Detect which cell encompasses the target text, then output its [X, Y] center coordinate. 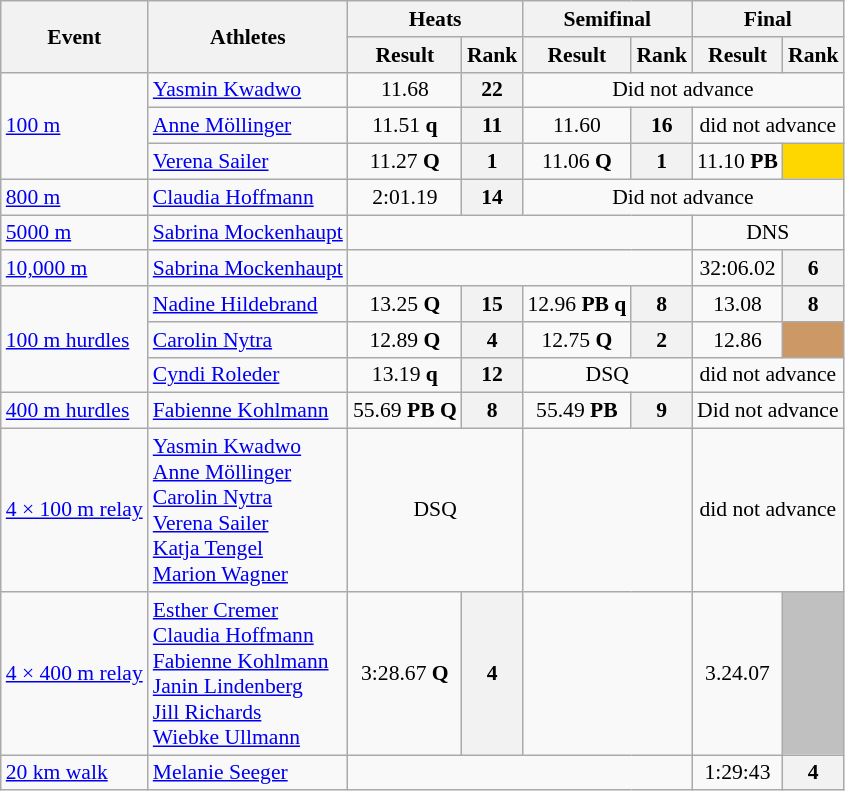
Esther CremerClaudia HoffmannFabienne KohlmannJanin LindenbergJill RichardsWiebke Ullmann [248, 674]
13.25 Q [405, 304]
Nadine Hildebrand [248, 304]
Final [768, 19]
11.60 [576, 126]
6 [814, 269]
Athletes [248, 36]
16 [662, 126]
800 m [74, 197]
55.49 PB [576, 411]
3.24.07 [738, 674]
15 [492, 304]
Heats [435, 19]
Claudia Hoffmann [248, 197]
12.89 Q [405, 340]
Anne Möllinger [248, 126]
13.19 q [405, 375]
2 [662, 340]
Cyndi Roleder [248, 375]
11.51 q [405, 126]
Melanie Seeger [248, 773]
4 × 400 m relay [74, 674]
Carolin Nytra [248, 340]
32:06.02 [738, 269]
20 km walk [74, 773]
10,000 m [74, 269]
13.08 [738, 304]
9 [662, 411]
400 m hurdles [74, 411]
4 × 100 m relay [74, 510]
11.27 Q [405, 162]
Event [74, 36]
Yasmin Kwadwo [248, 90]
11 [492, 126]
3:28.67 Q [405, 674]
Yasmin KwadwoAnne MöllingerCarolin NytraVerena SailerKatja TengelMarion Wagner [248, 510]
Verena Sailer [248, 162]
2:01.19 [405, 197]
1:29:43 [738, 773]
11.06 Q [576, 162]
14 [492, 197]
5000 m [74, 233]
11.10 PB [738, 162]
100 m hurdles [74, 340]
11.68 [405, 90]
12.96 PB q [576, 304]
Semifinal [607, 19]
12 [492, 375]
DNS [768, 233]
22 [492, 90]
Fabienne Kohlmann [248, 411]
12.75 Q [576, 340]
55.69 PB Q [405, 411]
100 m [74, 126]
12.86 [738, 340]
